From the cell containing the given text, extract its center point as (X, Y) coordinate. 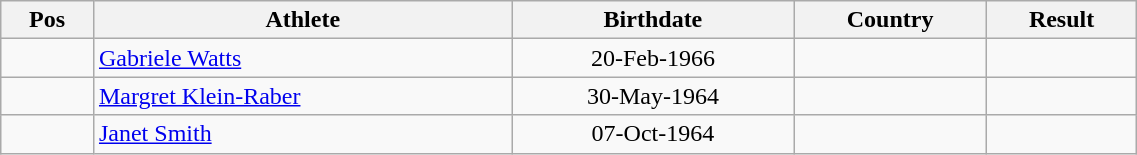
Birthdate (653, 20)
Result (1062, 20)
Janet Smith (302, 134)
30-May-1964 (653, 96)
Country (890, 20)
Athlete (302, 20)
Pos (48, 20)
07-Oct-1964 (653, 134)
Margret Klein-Raber (302, 96)
20-Feb-1966 (653, 58)
Gabriele Watts (302, 58)
